Output the [X, Y] coordinate of the center of the cell containing the given text.  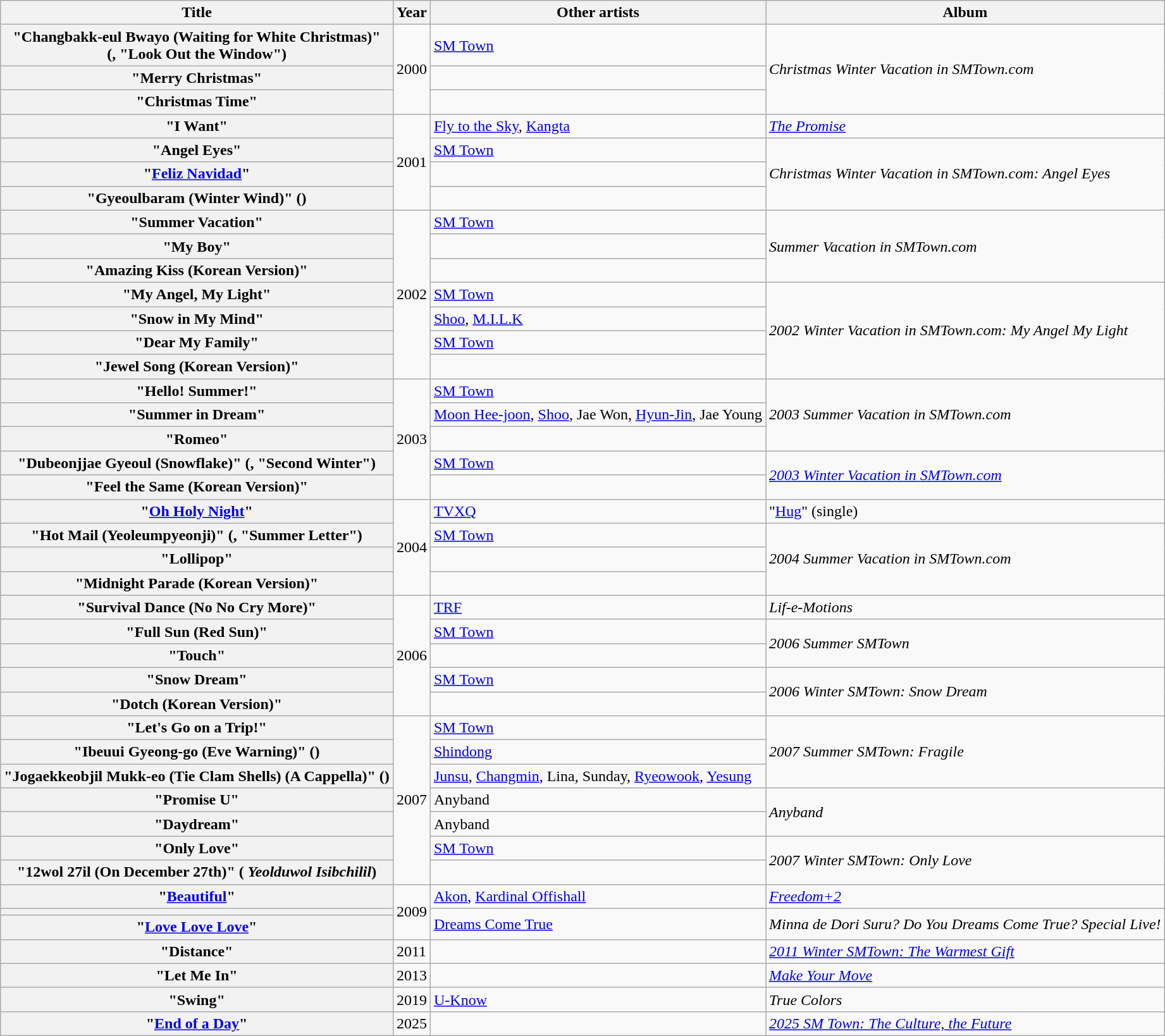
"Jogaekkeobjil Mukk-eo (Tie Clam Shells) (A Cappella)" () [197, 776]
Christmas Winter Vacation in SMTown.com [965, 70]
"Survival Dance (No No Cry More)" [197, 607]
Akon, Kardinal Offishall [598, 896]
"Jewel Song (Korean Version)" [197, 367]
"My Angel, My Light" [197, 294]
"Hello! Summer!" [197, 391]
"Christmas Time" [197, 102]
2002 Winter Vacation in SMTown.com: My Angel My Light [965, 330]
2000 [411, 70]
"Hot Mail (Yeoleumpyeonji)" (, "Summer Letter") [197, 535]
2003 [411, 439]
"12wol 27il (On December 27th)" ( Yeolduwol Isibchilil) [197, 872]
2003 Winter Vacation in SMTown.com [965, 475]
"Feliz Navidad" [197, 174]
2009 [411, 912]
Moon Hee-joon, Shoo, Jae Won, Hyun-Jin, Jae Young [598, 415]
"Touch" [197, 655]
"Summer in Dream" [197, 415]
"Romeo" [197, 439]
2004 [411, 547]
TRF [598, 607]
"I Want" [197, 126]
2019 [411, 999]
Shindong [598, 752]
"Midnight Parade (Korean Version)" [197, 583]
2002 [411, 294]
2007 [411, 800]
"Lollipop" [197, 559]
"Angel Eyes" [197, 150]
"Feel the Same (Korean Version)" [197, 487]
2006 Summer SMTown [965, 643]
2007 Winter SMTown: Only Love [965, 860]
2011 Winter SMTown: The Warmest Gift [965, 951]
"Dear My Family" [197, 343]
The Promise [965, 126]
"Beautiful" [197, 896]
Year [411, 13]
Album [965, 13]
Fly to the Sky, Kangta [598, 126]
"Daydream" [197, 824]
Title [197, 13]
Minna de Dori Suru? Do You Dreams Come True? Special Live! [965, 923]
2011 [411, 951]
"Only Love" [197, 848]
"Love Love Love" [197, 927]
2006 Winter SMTown: Snow Dream [965, 691]
"Promise U" [197, 800]
"Ibeuui Gyeong-go (Eve Warning)" () [197, 752]
2007 Summer SMTown: Fragile [965, 752]
"Oh Holy Night" [197, 511]
"Dotch (Korean Version)" [197, 704]
2003 Summer Vacation in SMTown.com [965, 415]
Other artists [598, 13]
"Let Me In" [197, 975]
Freedom+2 [965, 896]
Junsu, Changmin, Lina, Sunday, Ryeowook, Yesung [598, 776]
2006 [411, 655]
2004 Summer Vacation in SMTown.com [965, 559]
"Snow in My Mind" [197, 318]
2025 SM Town: The Culture, the Future [965, 1023]
"Amazing Kiss (Korean Version)" [197, 270]
"Dubeonjjae Gyeoul (Snowflake)" (, "Second Winter") [197, 463]
"Snow Dream" [197, 679]
Shoo, M.I.L.K [598, 318]
Lif-e-Motions [965, 607]
"Changbakk-eul Bwayo (Waiting for White Christmas)"(, "Look Out the Window") [197, 46]
2013 [411, 975]
"Merry Christmas" [197, 78]
U-Know [598, 999]
True Colors [965, 999]
2025 [411, 1023]
"Distance" [197, 951]
"Hug" (single) [965, 511]
"End of a Day" [197, 1023]
TVXQ [598, 511]
"Gyeoulbaram (Winter Wind)" () [197, 198]
"Summer Vacation" [197, 222]
Christmas Winter Vacation in SMTown.com: Angel Eyes [965, 174]
"Full Sun (Red Sun)" [197, 631]
"Let's Go on a Trip!" [197, 728]
Make Your Move [965, 975]
Summer Vacation in SMTown.com [965, 246]
Dreams Come True [598, 923]
2001 [411, 162]
"Swing" [197, 999]
"My Boy" [197, 246]
